Identify which cell holds the provided text, then report its (X, Y) central coordinate. 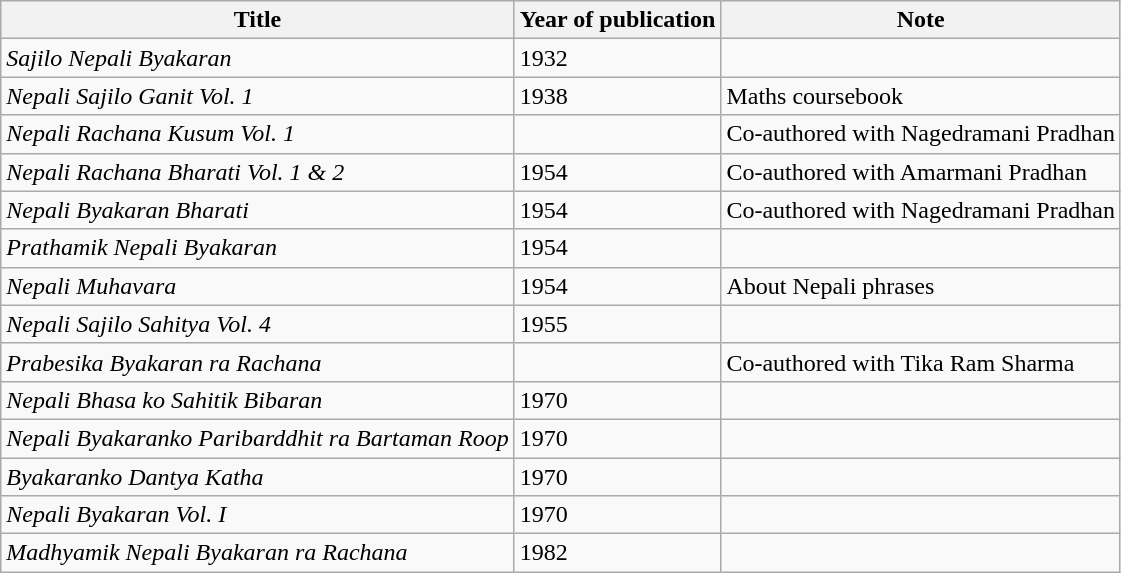
About Nepali phrases (921, 286)
Nepali Sajilo Sahitya Vol. 4 (258, 324)
Nepali Sajilo Ganit Vol. 1 (258, 96)
Year of publication (618, 20)
Prathamik Nepali Byakaran (258, 248)
Nepali Muhavara (258, 286)
Maths coursebook (921, 96)
Co-authored with Tika Ram Sharma (921, 362)
Madhyamik Nepali Byakaran ra Rachana (258, 553)
Nepali Byakaran Bharati (258, 210)
Byakaranko Dantya Katha (258, 477)
Nepali Rachana Kusum Vol. 1 (258, 134)
Nepali Byakaranko Paribarddhit ra Bartaman Roop (258, 438)
Sajilo Nepali Byakaran (258, 58)
1938 (618, 96)
Note (921, 20)
1982 (618, 553)
Prabesika Byakaran ra Rachana (258, 362)
1932 (618, 58)
Title (258, 20)
Co-authored with Amarmani Pradhan (921, 172)
Nepali Rachana Bharati Vol. 1 & 2 (258, 172)
Nepali Bhasa ko Sahitik Bibaran (258, 400)
1955 (618, 324)
Nepali Byakaran Vol. I (258, 515)
